Search for the cell housing the specified text and yield its (x, y) center coordinate. 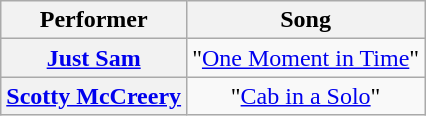
"One Moment in Time" (306, 58)
Song (306, 20)
Just Sam (94, 58)
Scotty McCreery (94, 96)
"Cab in a Solo" (306, 96)
Performer (94, 20)
